Return [x, y] of the center of cell containing provided text 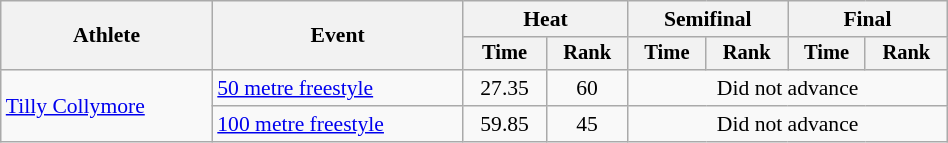
50 metre freestyle [338, 88]
27.35 [504, 88]
100 metre freestyle [338, 124]
45 [587, 124]
Heat [546, 19]
60 [587, 88]
Athlete [107, 36]
59.85 [504, 124]
Semifinal [708, 19]
Tilly Collymore [107, 106]
Final [868, 19]
Event [338, 36]
